Detect which cell encompasses the target text, then output its (x, y) center coordinate. 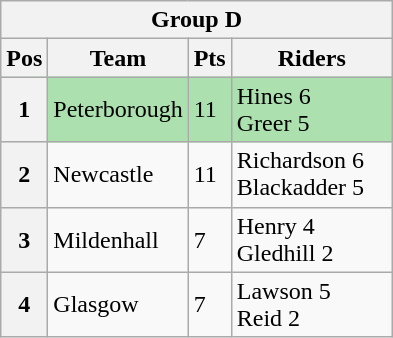
Richardson 6Blackadder 5 (312, 174)
3 (24, 240)
Henry 4Gledhill 2 (312, 240)
Mildenhall (118, 240)
Lawson 5Reid 2 (312, 304)
Group D (197, 20)
Riders (312, 58)
Pts (210, 58)
Peterborough (118, 110)
2 (24, 174)
Pos (24, 58)
1 (24, 110)
4 (24, 304)
Team (118, 58)
Hines 6Greer 5 (312, 110)
Glasgow (118, 304)
Newcastle (118, 174)
